Search for the cell housing the specified text and yield its [X, Y] center coordinate. 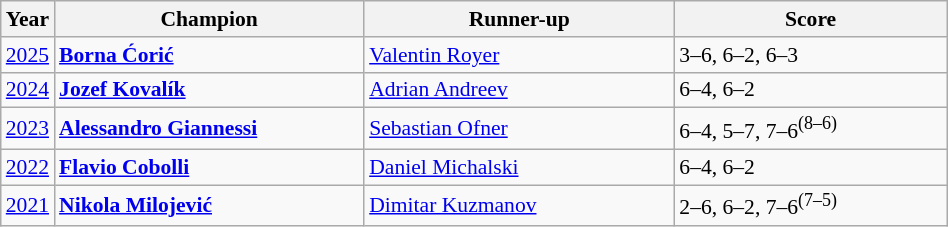
2022 [28, 167]
2023 [28, 128]
3–6, 6–2, 6–3 [810, 55]
2–6, 6–2, 7–6(7–5) [810, 206]
Year [28, 19]
Adrian Andreev [519, 90]
Daniel Michalski [519, 167]
2021 [28, 206]
Valentin Royer [519, 55]
2024 [28, 90]
Champion [209, 19]
Flavio Cobolli [209, 167]
Score [810, 19]
Runner-up [519, 19]
Alessandro Giannessi [209, 128]
6–4, 5–7, 7–6(8–6) [810, 128]
Nikola Milojević [209, 206]
Borna Ćorić [209, 55]
Sebastian Ofner [519, 128]
Jozef Kovalík [209, 90]
2025 [28, 55]
Dimitar Kuzmanov [519, 206]
